Find where the given text appears and provide that cell's center as (X, Y) coordinate. 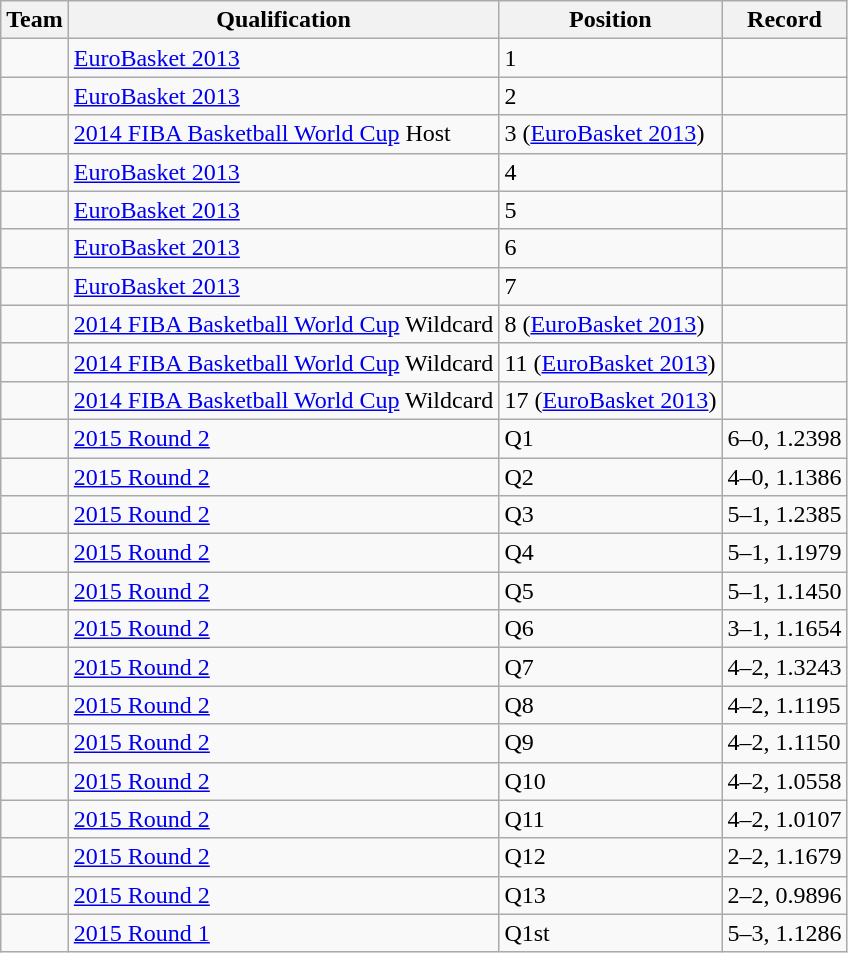
Position (610, 20)
4–2, 1.0558 (784, 781)
Q3 (610, 515)
11 (EuroBasket 2013) (610, 362)
3 (EuroBasket 2013) (610, 134)
2014 FIBA Basketball World Cup Host (284, 134)
Q5 (610, 591)
5–3, 1.1286 (784, 933)
7 (610, 286)
Q1 (610, 438)
Q8 (610, 705)
Q9 (610, 743)
Q12 (610, 857)
2–2, 1.1679 (784, 857)
8 (EuroBasket 2013) (610, 324)
4 (610, 172)
Qualification (284, 20)
Q7 (610, 667)
4–2, 1.1150 (784, 743)
Record (784, 20)
4–2, 1.1195 (784, 705)
6–0, 1.2398 (784, 438)
Q11 (610, 819)
2015 Round 1 (284, 933)
5–1, 1.1979 (784, 553)
4–0, 1.1386 (784, 477)
Q4 (610, 553)
5–1, 1.1450 (784, 591)
3–1, 1.1654 (784, 629)
6 (610, 248)
1 (610, 58)
17 (EuroBasket 2013) (610, 400)
5–1, 1.2385 (784, 515)
Q13 (610, 895)
4–2, 1.0107 (784, 819)
2–2, 0.9896 (784, 895)
5 (610, 210)
Q2 (610, 477)
Q10 (610, 781)
Team (35, 20)
2 (610, 96)
4–2, 1.3243 (784, 667)
Q1st (610, 933)
Q6 (610, 629)
